Determine the [x, y] coordinate at the center of the cell enclosing the given text.  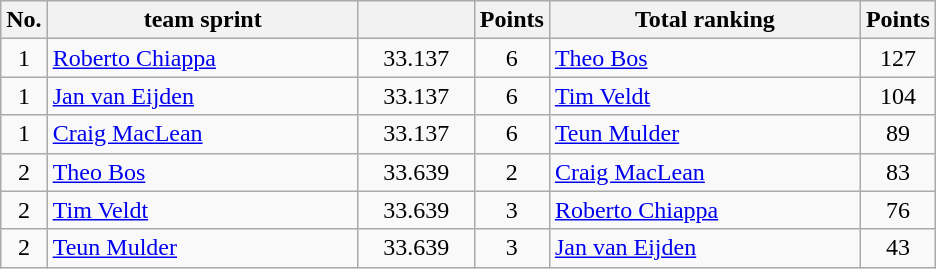
Total ranking [704, 20]
43 [898, 248]
No. [24, 20]
83 [898, 172]
89 [898, 134]
76 [898, 210]
104 [898, 96]
127 [898, 58]
team sprint [202, 20]
